Scan for the cell matching the given text and deliver its [x, y] coordinate at center. 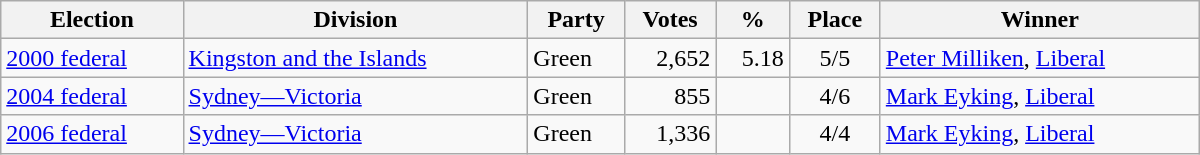
2,652 [670, 58]
Election [92, 20]
1,336 [670, 134]
855 [670, 96]
Winner [1040, 20]
Division [356, 20]
2000 federal [92, 58]
Place [834, 20]
% [752, 20]
Peter Milliken, Liberal [1040, 58]
4/4 [834, 134]
4/6 [834, 96]
2004 federal [92, 96]
Votes [670, 20]
2006 federal [92, 134]
5/5 [834, 58]
5.18 [752, 58]
Kingston and the Islands [356, 58]
Party [576, 20]
